Find where the given text appears and provide that cell's center as [X, Y] coordinate. 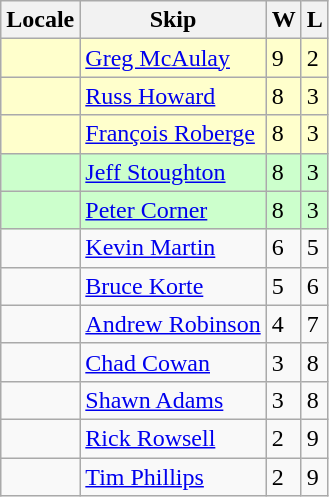
Andrew Robinson [173, 324]
Bruce Korte [173, 286]
7 [314, 324]
Rick Rowsell [173, 438]
François Roberge [173, 134]
4 [284, 324]
Locale [40, 20]
Kevin Martin [173, 248]
Russ Howard [173, 96]
Chad Cowan [173, 362]
Skip [173, 20]
Tim Phillips [173, 477]
Greg McAulay [173, 58]
W [284, 20]
Jeff Stoughton [173, 172]
Shawn Adams [173, 400]
Peter Corner [173, 210]
L [314, 20]
